Determine the [x, y] coordinate at the center of the cell enclosing the given text.  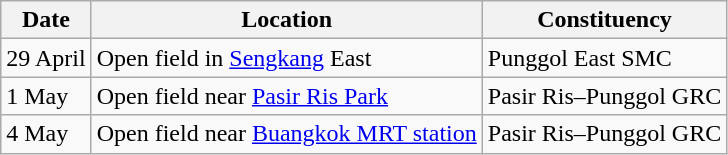
Punggol East SMC [604, 58]
Location [286, 20]
Constituency [604, 20]
Open field in Sengkang East [286, 58]
1 May [46, 96]
29 April [46, 58]
Open field near Buangkok MRT station [286, 134]
Open field near Pasir Ris Park [286, 96]
Date [46, 20]
4 May [46, 134]
